Locate the cell with the specified text and output its [X, Y] center coordinate. 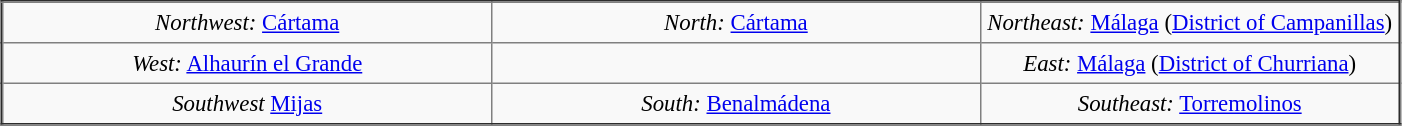
North: Cártama [736, 22]
Northeast: Málaga (District of Campanillas) [1190, 22]
South: Benalmádena [736, 104]
East: Málaga (District of Churriana) [1190, 63]
Southeast: Torremolinos [1190, 104]
West: Alhaurín el Grande [246, 63]
Southwest Mijas [246, 104]
Northwest: Cártama [246, 22]
